Return the [x, y] coordinate for the center point of the cell that contains the specified text.  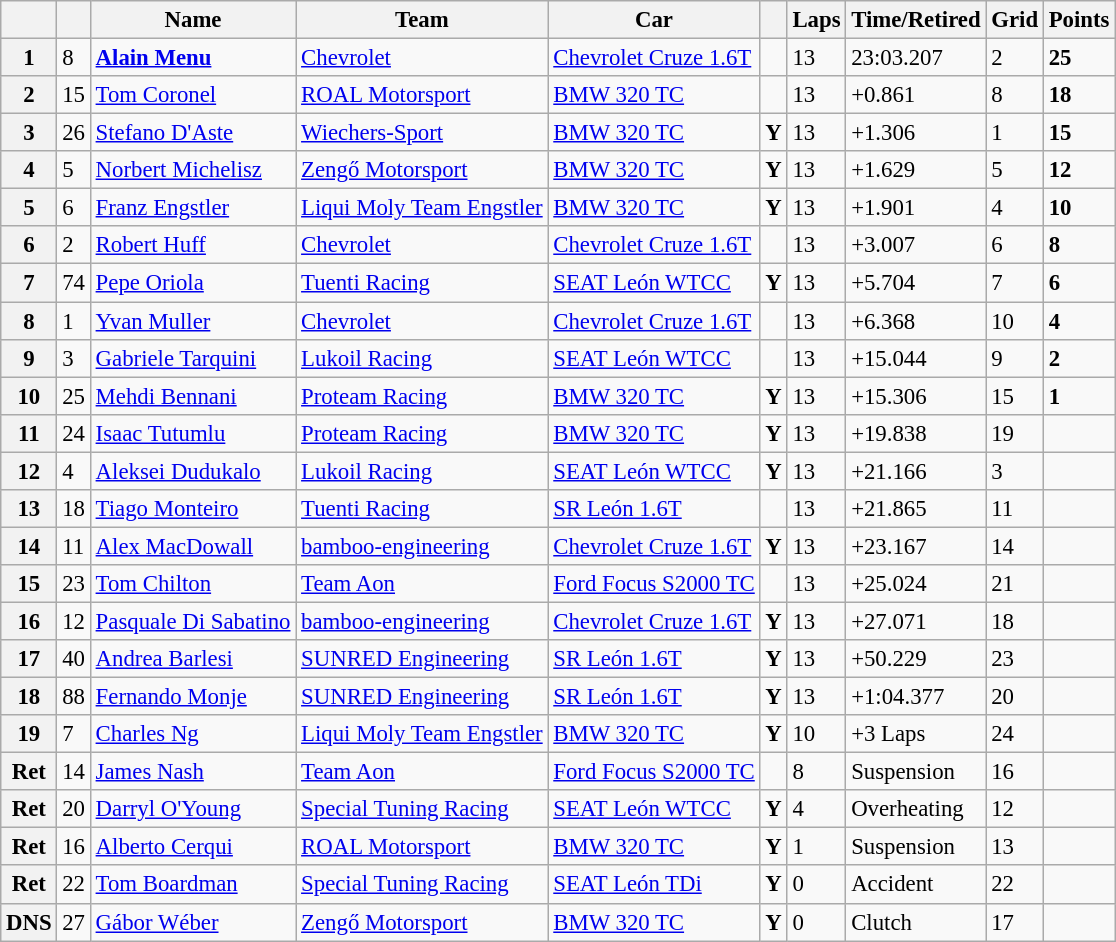
+25.024 [916, 584]
Gábor Wéber [192, 922]
Aleksei Dudukalo [192, 471]
21 [1014, 584]
Pasquale Di Sabatino [192, 621]
Clutch [916, 922]
Andrea Barlesi [192, 659]
+5.704 [916, 283]
Yvan Muller [192, 321]
26 [74, 133]
Time/Retired [916, 20]
+50.229 [916, 659]
+1.306 [916, 133]
Alberto Cerqui [192, 847]
Isaac Tutumlu [192, 433]
+23.167 [916, 546]
74 [74, 283]
+1.901 [916, 208]
Fernando Monje [192, 697]
SEAT León TDi [654, 885]
James Nash [192, 772]
+15.306 [916, 396]
Robert Huff [192, 245]
Overheating [916, 809]
Accident [916, 885]
+0.861 [916, 95]
+19.838 [916, 433]
Tom Chilton [192, 584]
Gabriele Tarquini [192, 358]
27 [74, 922]
Pepe Oriola [192, 283]
DNS [29, 922]
+6.368 [916, 321]
Franz Engstler [192, 208]
+27.071 [916, 621]
Mehdi Bennani [192, 396]
Norbert Michelisz [192, 170]
+3.007 [916, 245]
+15.044 [916, 358]
Alain Menu [192, 58]
Team [422, 20]
Tom Coronel [192, 95]
+1.629 [916, 170]
Grid [1014, 20]
Alex MacDowall [192, 546]
40 [74, 659]
+1:04.377 [916, 697]
88 [74, 697]
Wiechers-Sport [422, 133]
+21.166 [916, 471]
Points [1078, 20]
Stefano D'Aste [192, 133]
Laps [816, 20]
Tom Boardman [192, 885]
Charles Ng [192, 734]
Name [192, 20]
+21.865 [916, 509]
+3 Laps [916, 734]
Car [654, 20]
Tiago Monteiro [192, 509]
Darryl O'Young [192, 809]
23:03.207 [916, 58]
